Pinpoint the cell where the given text exists, returning its [x, y] midpoint coordinate. 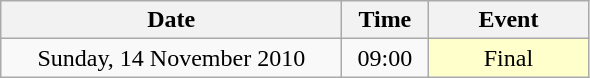
Event [508, 20]
Final [508, 58]
Sunday, 14 November 2010 [172, 58]
Date [172, 20]
09:00 [385, 58]
Time [385, 20]
